Capture the cell that displays the provided text and extract its (x, y) central coordinate. 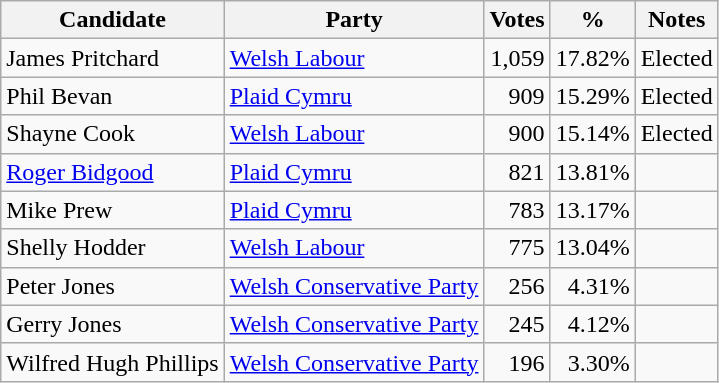
Votes (517, 20)
15.29% (592, 96)
Candidate (112, 20)
3.30% (592, 362)
Party (354, 20)
Shayne Cook (112, 134)
783 (517, 210)
Shelly Hodder (112, 248)
Gerry Jones (112, 324)
13.81% (592, 172)
4.12% (592, 324)
% (592, 20)
Notes (676, 20)
13.04% (592, 248)
900 (517, 134)
James Pritchard (112, 58)
Wilfred Hugh Phillips (112, 362)
1,059 (517, 58)
909 (517, 96)
256 (517, 286)
Roger Bidgood (112, 172)
17.82% (592, 58)
Mike Prew (112, 210)
Peter Jones (112, 286)
15.14% (592, 134)
245 (517, 324)
4.31% (592, 286)
775 (517, 248)
13.17% (592, 210)
Phil Bevan (112, 96)
196 (517, 362)
821 (517, 172)
